Detect which cell encompasses the target text, then output its [x, y] center coordinate. 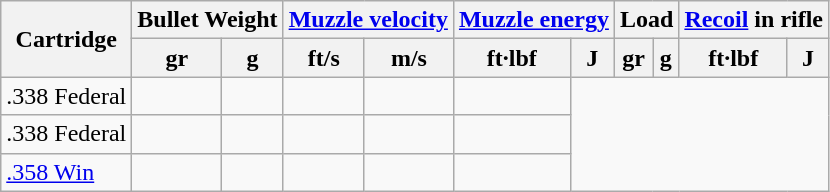
ft/s [324, 58]
Recoil in rifle [754, 20]
Muzzle energy [534, 20]
Load [646, 20]
.358 Win [66, 172]
m/s [408, 58]
Bullet Weight [208, 20]
Cartridge [66, 39]
Muzzle velocity [368, 20]
